For the text-containing cell, return its midpoint in (x, y) coordinate format. 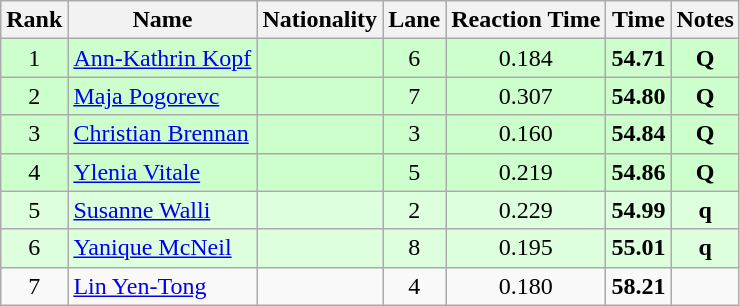
Lane (414, 20)
0.307 (526, 96)
0.184 (526, 58)
54.71 (638, 58)
Nationality (320, 20)
54.84 (638, 134)
0.195 (526, 248)
54.99 (638, 210)
0.219 (526, 172)
Christian Brennan (162, 134)
54.80 (638, 96)
Maja Pogorevc (162, 96)
Name (162, 20)
1 (34, 58)
Notes (705, 20)
0.229 (526, 210)
55.01 (638, 248)
0.180 (526, 286)
54.86 (638, 172)
Lin Yen-Tong (162, 286)
Rank (34, 20)
Reaction Time (526, 20)
8 (414, 248)
0.160 (526, 134)
Ylenia Vitale (162, 172)
58.21 (638, 286)
Time (638, 20)
Susanne Walli (162, 210)
Ann-Kathrin Kopf (162, 58)
Yanique McNeil (162, 248)
